Extract the (x, y) coordinate from the center of the cell holding the provided text.  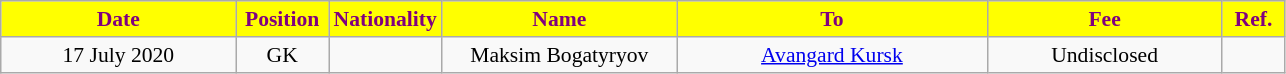
To (832, 19)
Ref. (1254, 19)
Fee (1104, 19)
Name (560, 19)
Date (118, 19)
17 July 2020 (118, 55)
Nationality (384, 19)
GK (282, 55)
Avangard Kursk (832, 55)
Maksim Bogatyryov (560, 55)
Position (282, 19)
Undisclosed (1104, 55)
